Find where the given text appears and provide that cell's center as [X, Y] coordinate. 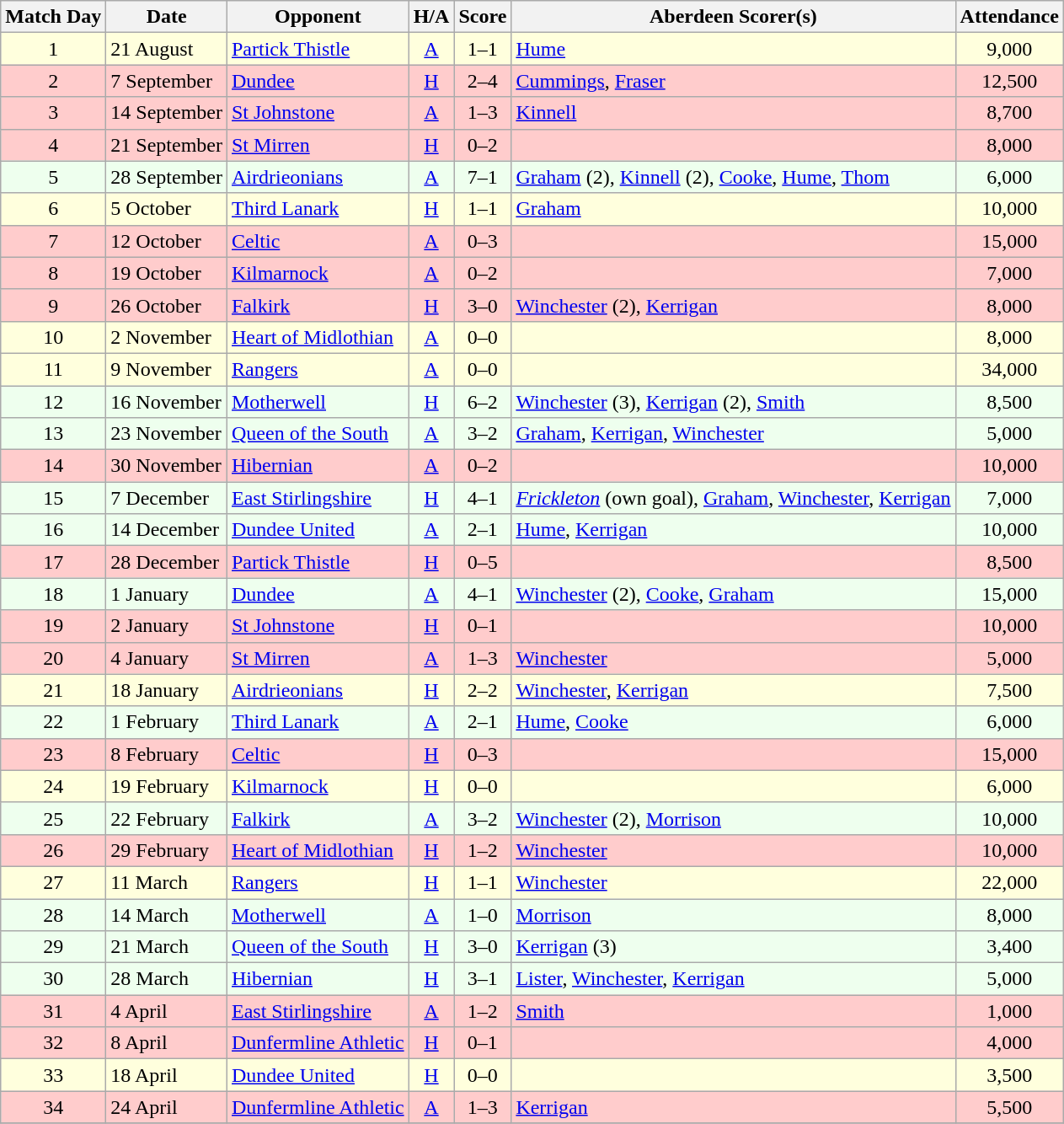
Morrison [733, 914]
Graham (2), Kinnell (2), Cooke, Hume, Thom [733, 177]
22 [54, 722]
11 [54, 369]
26 [54, 850]
Winchester (2), Kerrigan [733, 305]
Kinnell [733, 113]
13 [54, 434]
19 [54, 626]
24 [54, 786]
Frickleton (own goal), Graham, Winchester, Kerrigan [733, 498]
34 [54, 1107]
Hume [733, 49]
3–1 [483, 979]
4 April [167, 1011]
21 August [167, 49]
5,500 [1009, 1107]
31 [54, 1011]
12 October [167, 241]
17 [54, 562]
1 February [167, 722]
28 [54, 914]
0–5 [483, 562]
28 December [167, 562]
27 [54, 882]
12 [54, 402]
Graham, Kerrigan, Winchester [733, 434]
26 October [167, 305]
9,000 [1009, 49]
23 [54, 754]
4,000 [1009, 1043]
Winchester (2), Cooke, Graham [733, 594]
3,400 [1009, 947]
16 November [167, 402]
2 [54, 81]
18 April [167, 1075]
3 [54, 113]
7,500 [1009, 690]
H/A [431, 17]
2–4 [483, 81]
Winchester (3), Kerrigan (2), Smith [733, 402]
25 [54, 818]
2 January [167, 626]
8 April [167, 1043]
Cummings, Fraser [733, 81]
19 February [167, 786]
32 [54, 1043]
Hume, Kerrigan [733, 530]
9 November [167, 369]
21 March [167, 947]
19 October [167, 273]
16 [54, 530]
3,500 [1009, 1075]
22,000 [1009, 882]
Smith [733, 1011]
1,000 [1009, 1011]
21 September [167, 145]
14 December [167, 530]
Aberdeen Scorer(s) [733, 17]
7 [54, 241]
29 [54, 947]
20 [54, 658]
8 [54, 273]
23 November [167, 434]
12,500 [1009, 81]
22 February [167, 818]
2–2 [483, 690]
30 November [167, 466]
Lister, Winchester, Kerrigan [733, 979]
6–2 [483, 402]
1 [54, 49]
4 January [167, 658]
15 [54, 498]
1 January [167, 594]
28 September [167, 177]
Hume, Cooke [733, 722]
Kerrigan [733, 1107]
33 [54, 1075]
Winchester (2), Morrison [733, 818]
2 November [167, 337]
18 [54, 594]
14 March [167, 914]
5 [54, 177]
1–0 [483, 914]
7 September [167, 81]
11 March [167, 882]
7–1 [483, 177]
4 [54, 145]
Opponent [318, 17]
18 January [167, 690]
24 April [167, 1107]
6 [54, 209]
34,000 [1009, 369]
21 [54, 690]
Score [483, 17]
14 [54, 466]
28 March [167, 979]
9 [54, 305]
Graham [733, 209]
Kerrigan (3) [733, 947]
7 December [167, 498]
8 February [167, 754]
29 February [167, 850]
Attendance [1009, 17]
Date [167, 17]
14 September [167, 113]
30 [54, 979]
Match Day [54, 17]
Winchester, Kerrigan [733, 690]
10 [54, 337]
5 October [167, 209]
8,700 [1009, 113]
